Capture the cell that displays the provided text and extract its [X, Y] central coordinate. 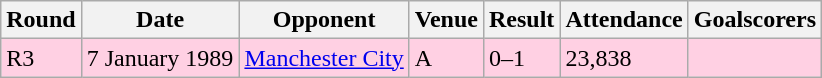
A [446, 58]
R3 [41, 58]
Goalscorers [754, 20]
0–1 [521, 58]
7 January 1989 [160, 58]
Result [521, 20]
Attendance [624, 20]
Venue [446, 20]
23,838 [624, 58]
Round [41, 20]
Manchester City [324, 58]
Date [160, 20]
Opponent [324, 20]
